Output the [x, y] coordinate of the center of the cell containing the given text.  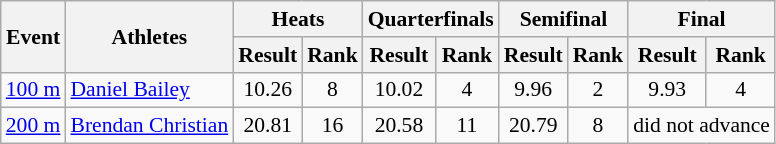
Event [34, 36]
2 [598, 90]
Athletes [149, 36]
Heats [298, 19]
20.79 [534, 126]
200 m [34, 126]
Quarterfinals [431, 19]
20.81 [268, 126]
11 [467, 126]
9.96 [534, 90]
Final [702, 19]
100 m [34, 90]
Daniel Bailey [149, 90]
16 [332, 126]
did not advance [702, 126]
10.02 [399, 90]
10.26 [268, 90]
9.93 [667, 90]
Semifinal [564, 19]
20.58 [399, 126]
Brendan Christian [149, 126]
